Locate the cell with the specified text and output its [X, Y] center coordinate. 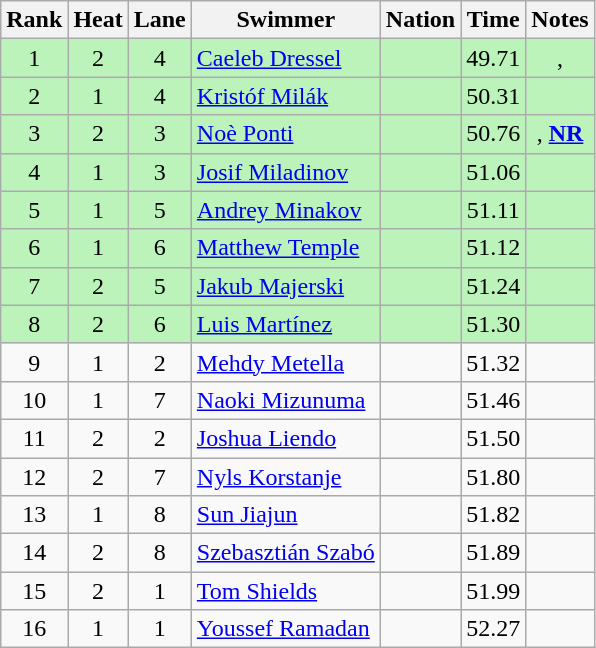
14 [34, 553]
Notes [560, 20]
51.24 [494, 286]
51.50 [494, 438]
Kristóf Milák [286, 96]
15 [34, 591]
Matthew Temple [286, 248]
11 [34, 438]
Andrey Minakov [286, 210]
49.71 [494, 58]
Tom Shields [286, 591]
51.06 [494, 172]
51.99 [494, 591]
Noè Ponti [286, 134]
12 [34, 477]
Sun Jiajun [286, 515]
Heat [98, 20]
Szebasztián Szabó [286, 553]
Nyls Korstanje [286, 477]
51.82 [494, 515]
51.32 [494, 362]
51.80 [494, 477]
Rank [34, 20]
52.27 [494, 629]
, [560, 58]
, NR [560, 134]
13 [34, 515]
10 [34, 400]
Naoki Mizunuma [286, 400]
9 [34, 362]
Nation [420, 20]
51.89 [494, 553]
50.76 [494, 134]
51.11 [494, 210]
Joshua Liendo [286, 438]
Josif Miladinov [286, 172]
Caeleb Dressel [286, 58]
51.30 [494, 324]
Jakub Majerski [286, 286]
Luis Martínez [286, 324]
Time [494, 20]
51.12 [494, 248]
Swimmer [286, 20]
Lane [160, 20]
50.31 [494, 96]
Mehdy Metella [286, 362]
51.46 [494, 400]
Youssef Ramadan [286, 629]
16 [34, 629]
